Locate the cell with the specified text and output its [X, Y] center coordinate. 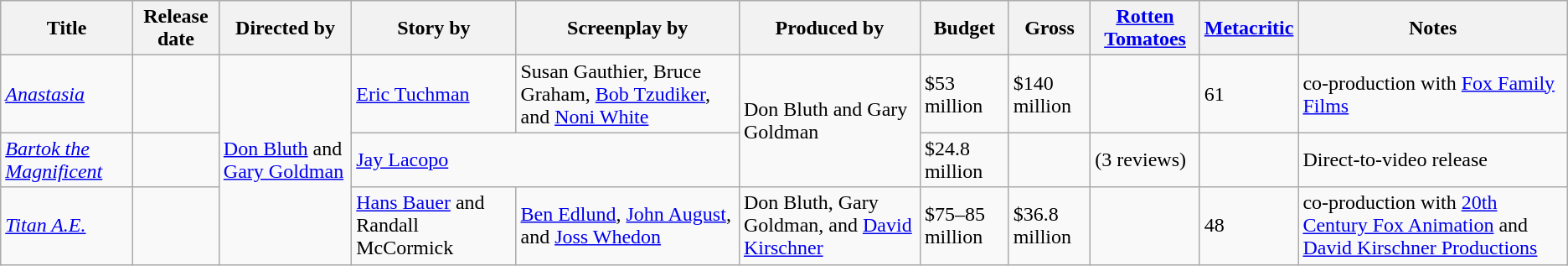
Titan A.E. [67, 226]
Ben Edlund, John August, and Joss Whedon [627, 226]
Notes [1432, 29]
Hans Bauer and Randall McCormick [434, 226]
61 [1249, 94]
$140 million [1050, 94]
Direct-to-video release [1432, 159]
co-production with Fox Family Films [1432, 94]
Screenplay by [627, 29]
$36.8 million [1050, 226]
Metacritic [1249, 29]
Budget [964, 29]
Susan Gauthier, Bruce Graham, Bob Tzudiker, and Noni White [627, 94]
Anastasia [67, 94]
(3 reviews) [1145, 159]
$53 million [964, 94]
Jay Lacopo [546, 159]
Rotten Tomatoes [1145, 29]
$75–85 million [964, 226]
Directed by [285, 29]
Don Bluth, Gary Goldman, and David Kirschner [829, 226]
48 [1249, 226]
Gross [1050, 29]
Produced by [829, 29]
$24.8 million [964, 159]
Release date [176, 29]
Bartok the Magnificent [67, 159]
Title [67, 29]
co-production with 20th Century Fox Animation and David Kirschner Productions [1432, 226]
Story by [434, 29]
Eric Tuchman [434, 94]
